Search for the cell housing the specified text and yield its [X, Y] center coordinate. 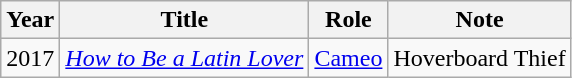
Note [480, 20]
Cameo [348, 58]
Role [348, 20]
2017 [30, 58]
How to Be a Latin Lover [184, 58]
Title [184, 20]
Hoverboard Thief [480, 58]
Year [30, 20]
